Pinpoint the cell where the given text exists, returning its [x, y] midpoint coordinate. 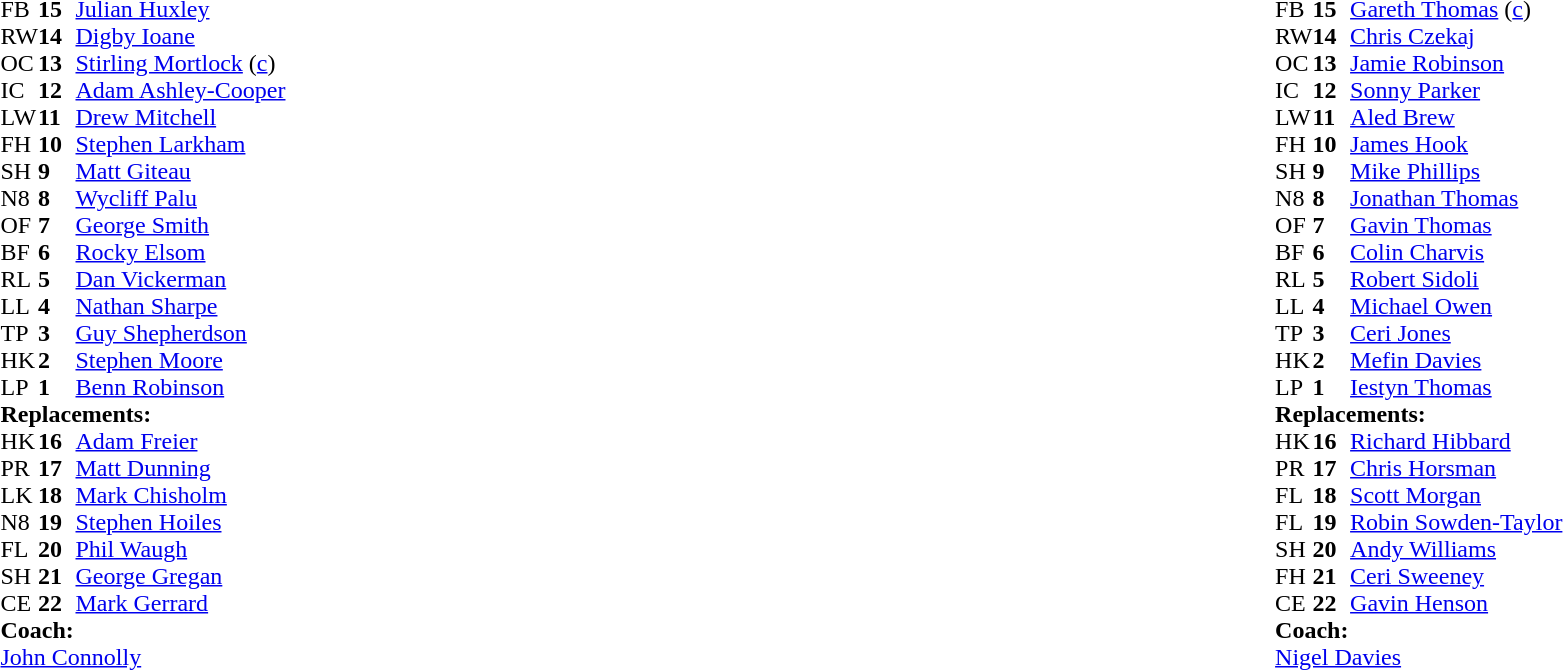
Matt Dunning [181, 468]
Wycliff Palu [181, 198]
Robert Sidoli [1456, 280]
Ceri Jones [1456, 334]
Stirling Mortlock (c) [181, 64]
Gavin Henson [1456, 604]
Stephen Larkham [181, 144]
Nathan Sharpe [181, 306]
Mike Phillips [1456, 172]
Stephen Hoiles [181, 522]
Adam Ashley-Cooper [181, 90]
Chris Horsman [1456, 468]
Scott Morgan [1456, 496]
Benn Robinson [181, 388]
LK [19, 496]
Phil Waugh [181, 550]
Sonny Parker [1456, 90]
Guy Shepherdson [181, 334]
James Hook [1456, 144]
Chris Czekaj [1456, 36]
Andy Williams [1456, 550]
Dan Vickerman [181, 280]
Drew Mitchell [181, 118]
Michael Owen [1456, 306]
Matt Giteau [181, 172]
Gavin Thomas [1456, 226]
Rocky Elsom [181, 252]
Stephen Moore [181, 360]
George Smith [181, 226]
Robin Sowden-Taylor [1456, 522]
Iestyn Thomas [1456, 388]
Mefin Davies [1456, 360]
Ceri Sweeney [1456, 576]
Aled Brew [1456, 118]
George Gregan [181, 576]
Digby Ioane [181, 36]
Adam Freier [181, 442]
Mark Chisholm [181, 496]
Richard Hibbard [1456, 442]
Jonathan Thomas [1456, 198]
Jamie Robinson [1456, 64]
Mark Gerrard [181, 604]
Colin Charvis [1456, 252]
